Locate the cell with the specified text and output its (x, y) center coordinate. 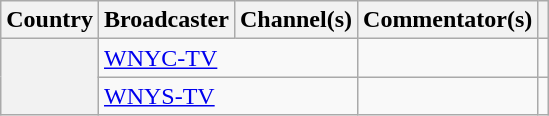
Channel(s) (296, 20)
Country (50, 20)
Broadcaster (166, 20)
WNYS-TV (228, 96)
WNYC-TV (228, 58)
Commentator(s) (448, 20)
